Output the (X, Y) coordinate of the center of the cell containing the given text.  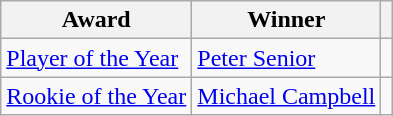
Michael Campbell (286, 96)
Player of the Year (96, 58)
Peter Senior (286, 58)
Rookie of the Year (96, 96)
Winner (286, 20)
Award (96, 20)
